Provide the [x, y] coordinate of the cell's center where the given text is located.  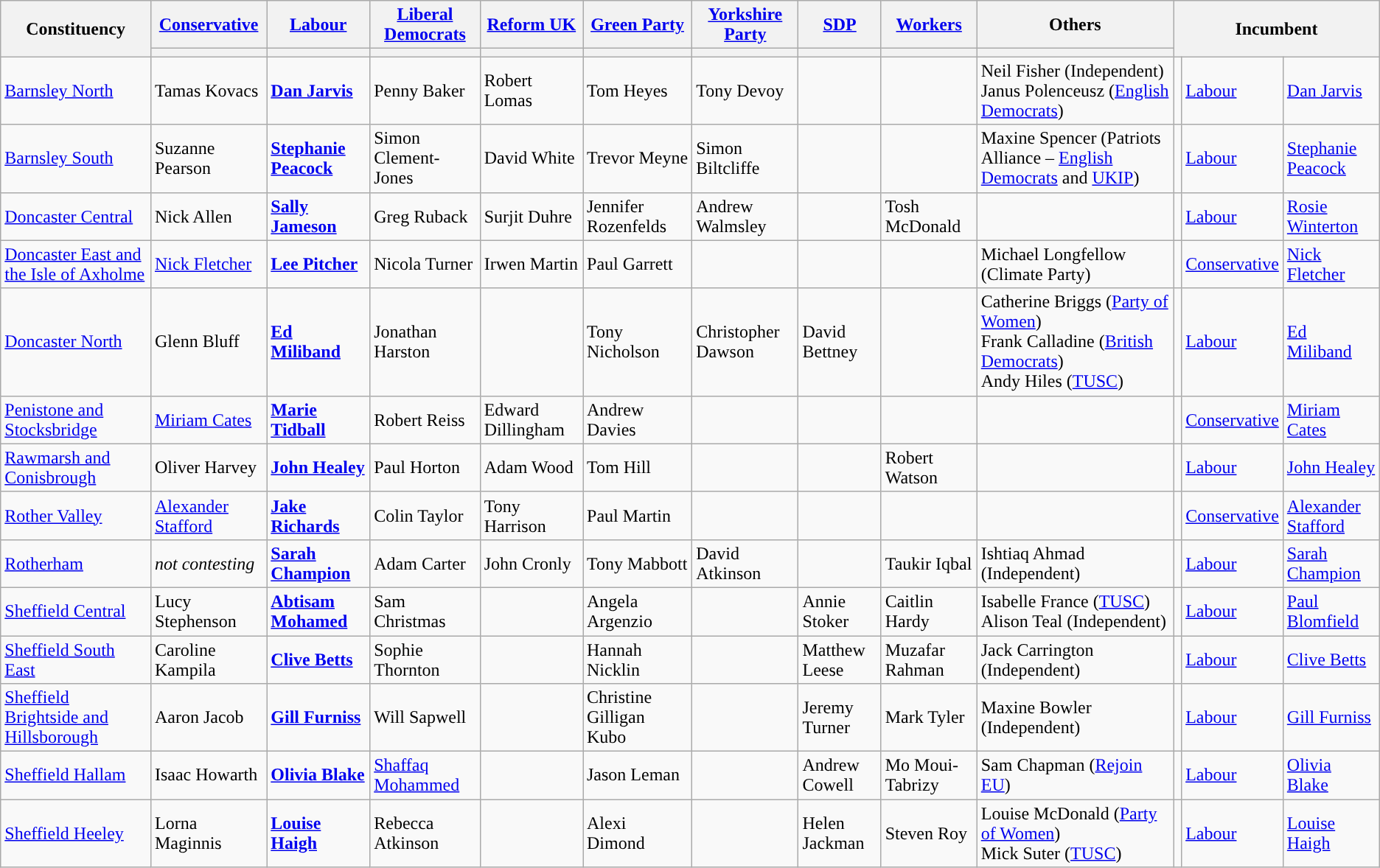
Sam Chapman (Rejoin EU) [1075, 775]
Mo Moui-Tabrizy [929, 775]
Oliver Harvey [208, 467]
Steven Roy [929, 833]
Rebecca Atkinson [425, 833]
Shaffaq Mohammed [425, 775]
Aaron Jacob [208, 718]
Jason Leman [637, 775]
Robert Reiss [425, 420]
Glenn Bluff [208, 342]
Andrew Cowell [840, 775]
Tamas Kovacs [208, 91]
Barnsley North [76, 91]
Helen Jackman [840, 833]
Doncaster North [76, 342]
Sally Jameson [318, 217]
Tony Harrison [531, 516]
Surjit Duhre [531, 217]
Taukir Iqbal [929, 563]
David Bettney [840, 342]
Nicola Turner [425, 264]
Adam Wood [531, 467]
Jake Richards [318, 516]
Sophie Thornton [425, 659]
Paul Martin [637, 516]
Workers [929, 25]
Tony Nicholson [637, 342]
Christopher Dawson [745, 342]
Sheffield Brightside and Hillsborough [76, 718]
Maxine Bowler (Independent) [1075, 718]
Isaac Howarth [208, 775]
Irwen Martin [531, 264]
Jeremy Turner [840, 718]
Isabelle France (TUSC)Alison Teal (Independent) [1075, 612]
Paul Horton [425, 467]
Doncaster East and the Isle of Axholme [76, 264]
Yorkshire Party [745, 25]
Sheffield South East [76, 659]
Abtisam Mohamed [318, 612]
Paul Garrett [637, 264]
Simon Biltcliffe [745, 158]
Jennifer Rozenfelds [637, 217]
Green Party [637, 25]
Rawmarsh and Conisbrough [76, 467]
SDP [840, 25]
Rother Valley [76, 516]
Trevor Meyne [637, 158]
Andrew Walmsley [745, 217]
Colin Taylor [425, 516]
David Atkinson [745, 563]
Tony Devoy [745, 91]
Matthew Leese [840, 659]
Rotherham [76, 563]
Jack Carrington (Independent) [1075, 659]
Liberal Democrats [425, 25]
Lorna Maginnis [208, 833]
Sam Christmas [425, 612]
Louise McDonald (Party of Women)Mick Suter (TUSC) [1075, 833]
Sheffield Central [76, 612]
Mark Tyler [929, 718]
Neil Fisher (Independent)Janus Polenceusz (English Democrats) [1075, 91]
Christine Gilligan Kubo [637, 718]
Nick Allen [208, 217]
Hannah Nicklin [637, 659]
Alexi Dimond [637, 833]
Rosie Winterton [1331, 217]
Caroline Kampila [208, 659]
Angela Argenzio [637, 612]
Maxine Spencer (Patriots Alliance – English Democrats and UKIP) [1075, 158]
Lucy Stephenson [208, 612]
Suzanne Pearson [208, 158]
Paul Blomfield [1331, 612]
Lee Pitcher [318, 264]
Tony Mabbott [637, 563]
Doncaster Central [76, 217]
Penistone and Stocksbridge [76, 420]
Jonathan Harston [425, 342]
Tom Heyes [637, 91]
Robert Watson [929, 467]
Ishtiaq Ahmad (Independent) [1075, 563]
Edward Dillingham [531, 420]
Will Sapwell [425, 718]
Simon Clement-Jones [425, 158]
Marie Tidball [318, 420]
Greg Ruback [425, 217]
Constituency [76, 29]
Barnsley South [76, 158]
Sheffield Heeley [76, 833]
Michael Longfellow (Climate Party) [1075, 264]
David White [531, 158]
Adam Carter [425, 563]
Tosh McDonald [929, 217]
Robert Lomas [531, 91]
John Cronly [531, 563]
Annie Stoker [840, 612]
Muzafar Rahman [929, 659]
Caitlin Hardy [929, 612]
Penny Baker [425, 91]
Incumbent [1277, 29]
Others [1075, 25]
Catherine Briggs (Party of Women)Frank Calladine (British Democrats)Andy Hiles (TUSC) [1075, 342]
Reform UK [531, 25]
Andrew Davies [637, 420]
not contesting [208, 563]
Sheffield Hallam [76, 775]
Tom Hill [637, 467]
